Provide the (x, y) coordinate of the cell's center where the given text is located.  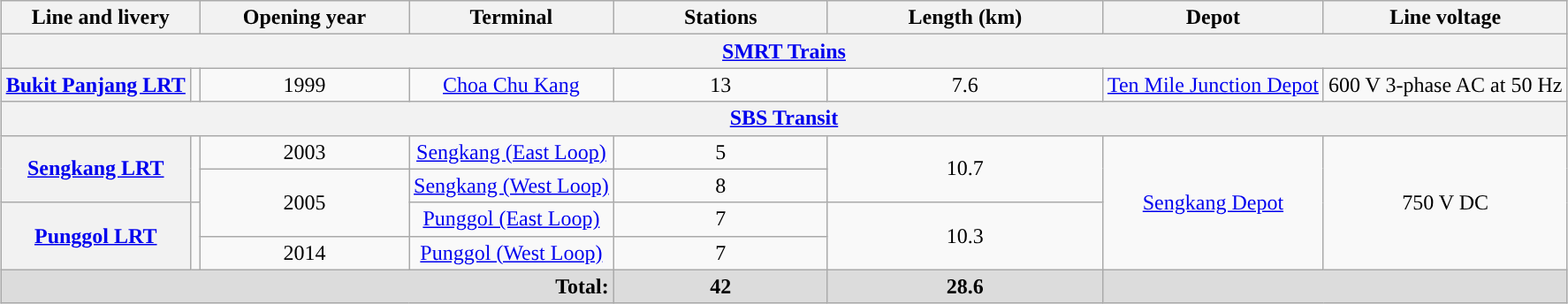
Sengkang (West Loop) (512, 186)
5 (720, 152)
Line voltage (1444, 18)
2005 (304, 202)
Terminal (512, 18)
SMRT Trains (784, 51)
1999 (304, 85)
Punggol LRT (95, 236)
750 V DC (1444, 202)
Line and livery (101, 18)
Length (km) (965, 18)
Opening year (304, 18)
10.7 (965, 169)
42 (720, 286)
Stations (720, 18)
Punggol (West Loop) (512, 253)
10.3 (965, 236)
8 (720, 186)
Sengkang (East Loop) (512, 152)
Depot (1213, 18)
Sengkang Depot (1213, 202)
Punggol (East Loop) (512, 219)
28.6 (965, 286)
Ten Mile Junction Depot (1213, 85)
7.6 (965, 85)
Total: (308, 286)
Sengkang LRT (95, 169)
Choa Chu Kang (512, 85)
600 V 3-phase AC at 50 Hz (1444, 85)
Bukit Panjang LRT (95, 85)
2014 (304, 253)
2003 (304, 152)
SBS Transit (784, 118)
13 (720, 85)
